Provide the [x, y] coordinate of the cell's center where the given text is located.  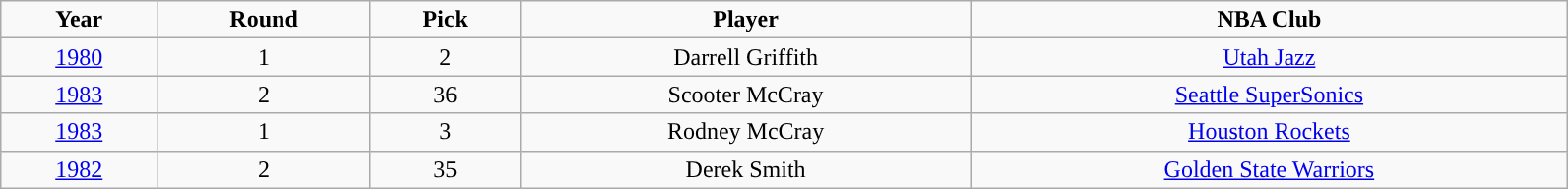
3 [445, 132]
Scooter McCray [746, 94]
Houston Rockets [1270, 132]
Year [79, 20]
1980 [79, 57]
36 [445, 94]
Seattle SuperSonics [1270, 94]
Rodney McCray [746, 132]
NBA Club [1270, 20]
Pick [445, 20]
Darrell Griffith [746, 57]
Golden State Warriors [1270, 169]
Utah Jazz [1270, 57]
35 [445, 169]
1982 [79, 169]
Round [264, 20]
Player [746, 20]
Derek Smith [746, 169]
